Return the [x, y] coordinate for the center point of the cell that contains the specified text.  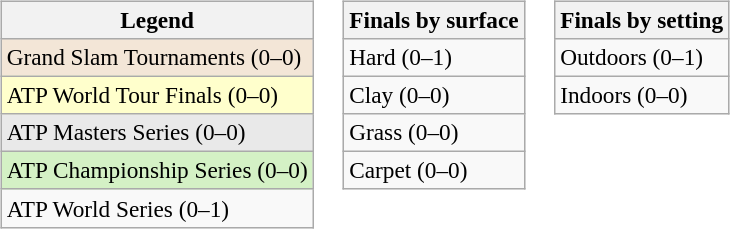
Finals by setting [642, 20]
ATP Championship Series (0–0) [157, 171]
Hard (0–1) [434, 57]
Outdoors (0–1) [642, 57]
Clay (0–0) [434, 95]
ATP Masters Series (0–0) [157, 133]
Carpet (0–0) [434, 171]
ATP World Series (0–1) [157, 208]
Finals by surface [434, 20]
Legend [157, 20]
Grass (0–0) [434, 133]
ATP World Tour Finals (0–0) [157, 95]
Indoors (0–0) [642, 95]
Grand Slam Tournaments (0–0) [157, 57]
